Identify which cell holds the provided text, then report its (x, y) central coordinate. 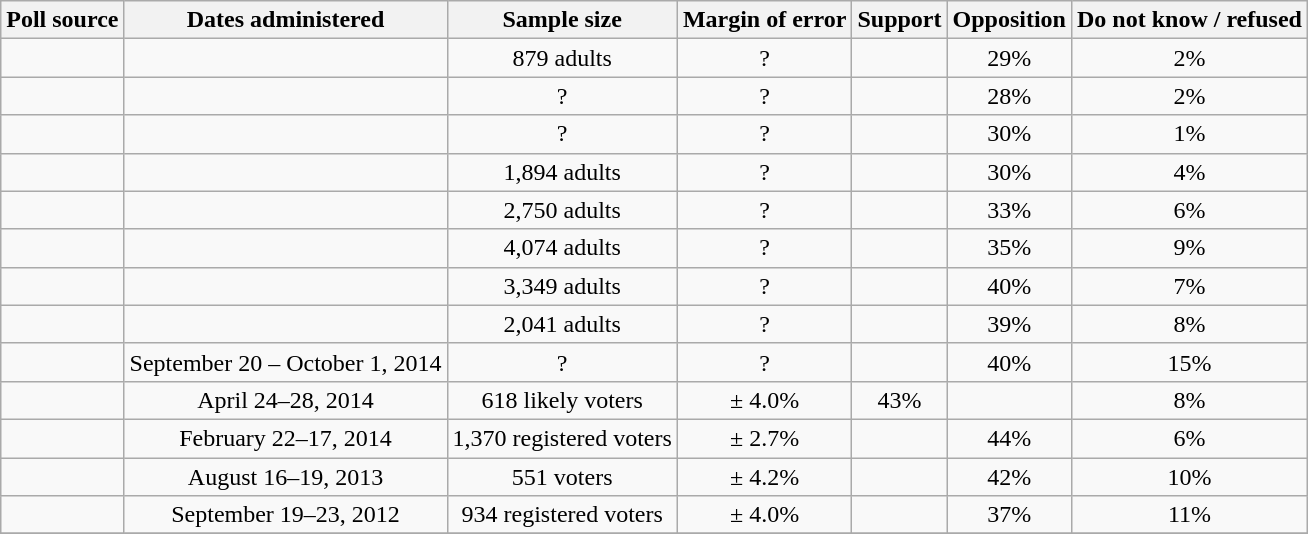
August 16–19, 2013 (286, 477)
2,750 adults (562, 210)
September 20 – October 1, 2014 (286, 362)
39% (1009, 324)
Opposition (1009, 20)
618 likely voters (562, 400)
10% (1189, 477)
28% (1009, 96)
35% (1009, 248)
Do not know / refused (1189, 20)
3,349 adults (562, 286)
1,370 registered voters (562, 438)
2,041 adults (562, 324)
Margin of error (764, 20)
September 19–23, 2012 (286, 515)
4,074 adults (562, 248)
7% (1189, 286)
1,894 adults (562, 172)
879 adults (562, 58)
42% (1009, 477)
37% (1009, 515)
9% (1189, 248)
Dates administered (286, 20)
± 2.7% (764, 438)
Support (900, 20)
± 4.2% (764, 477)
Sample size (562, 20)
1% (1189, 134)
934 registered voters (562, 515)
15% (1189, 362)
44% (1009, 438)
April 24–28, 2014 (286, 400)
February 22–17, 2014 (286, 438)
551 voters (562, 477)
43% (900, 400)
Poll source (62, 20)
4% (1189, 172)
33% (1009, 210)
11% (1189, 515)
29% (1009, 58)
